Return [x, y] of the center of cell containing provided text 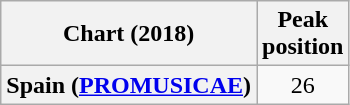
26 [303, 85]
Peakposition [303, 34]
Chart (2018) [129, 34]
Spain (PROMUSICAE) [129, 85]
